Return (x, y) of the center of cell containing provided text 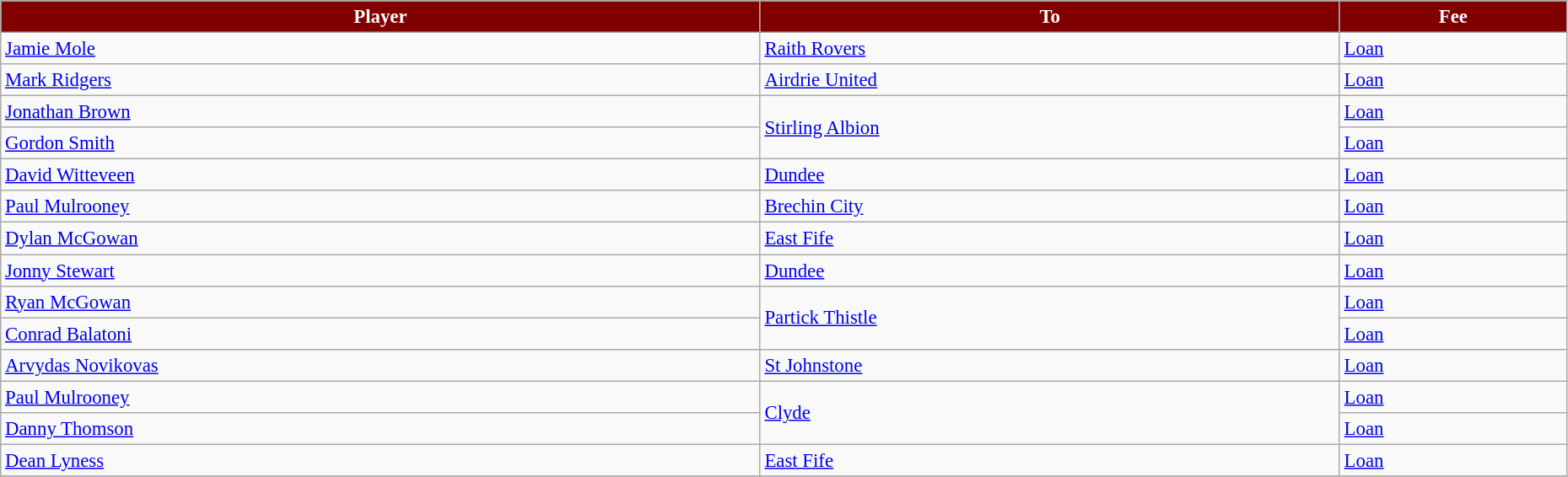
Raith Rovers (1049, 49)
Stirling Albion (1049, 128)
St Johnstone (1049, 365)
Airdrie United (1049, 80)
Jonathan Brown (380, 112)
Gordon Smith (380, 143)
Mark Ridgers (380, 80)
Danny Thomson (380, 429)
Jonny Stewart (380, 271)
Clyde (1049, 413)
Dylan McGowan (380, 238)
Player (380, 17)
Ryan McGowan (380, 302)
Arvydas Novikovas (380, 365)
Brechin City (1049, 206)
Conrad Balatoni (380, 334)
Fee (1452, 17)
To (1049, 17)
David Witteveen (380, 175)
Jamie Mole (380, 49)
Partick Thistle (1049, 317)
Dean Lyness (380, 460)
